Determine the (x, y) coordinate at the center of the cell enclosing the given text.  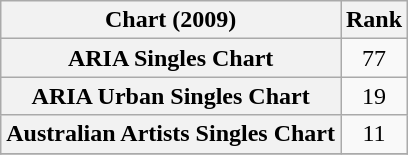
77 (374, 58)
Chart (2009) (171, 20)
11 (374, 134)
Rank (374, 20)
Australian Artists Singles Chart (171, 134)
ARIA Urban Singles Chart (171, 96)
19 (374, 96)
ARIA Singles Chart (171, 58)
